Output the (x, y) coordinate of the center of the cell containing the given text.  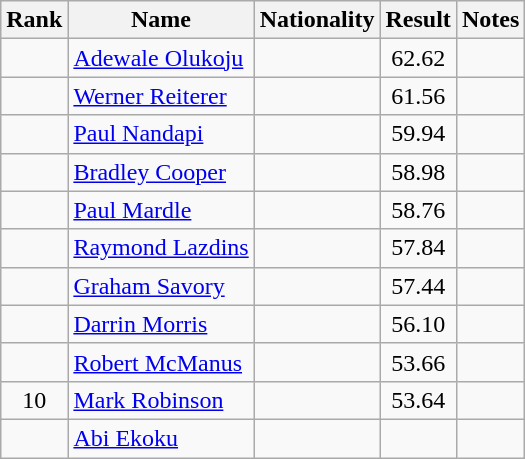
56.10 (418, 324)
Paul Nandapi (161, 134)
Abi Ekoku (161, 438)
57.44 (418, 286)
Mark Robinson (161, 400)
10 (34, 400)
Rank (34, 20)
57.84 (418, 248)
Result (418, 20)
Robert McManus (161, 362)
Notes (490, 20)
Darrin Morris (161, 324)
Paul Mardle (161, 210)
62.62 (418, 58)
Raymond Lazdins (161, 248)
Nationality (317, 20)
Adewale Olukoju (161, 58)
59.94 (418, 134)
Graham Savory (161, 286)
53.64 (418, 400)
58.98 (418, 172)
53.66 (418, 362)
61.56 (418, 96)
Werner Reiterer (161, 96)
Bradley Cooper (161, 172)
58.76 (418, 210)
Name (161, 20)
